For the text-containing cell, return its midpoint in [x, y] coordinate format. 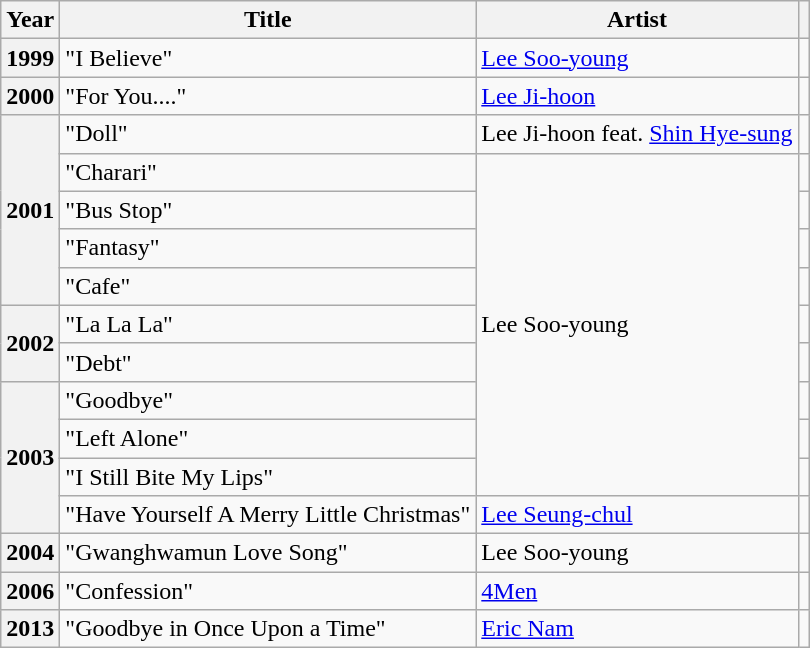
"Goodbye" [268, 400]
"For You...." [268, 96]
1999 [30, 58]
"La La La" [268, 324]
"Doll" [268, 134]
Lee Ji-hoon [637, 96]
"Left Alone" [268, 438]
"Cafe" [268, 286]
2006 [30, 591]
Year [30, 20]
"Gwanghwamun Love Song" [268, 553]
"Debt" [268, 362]
"Have Yourself A Merry Little Christmas" [268, 515]
4Men [637, 591]
2002 [30, 343]
2001 [30, 210]
"Bus Stop" [268, 210]
2013 [30, 629]
2003 [30, 457]
Artist [637, 20]
"I Believe" [268, 58]
Eric Nam [637, 629]
2000 [30, 96]
Title [268, 20]
"I Still Bite My Lips" [268, 477]
Lee Seung-chul [637, 515]
Lee Ji-hoon feat. Shin Hye-sung [637, 134]
"Charari" [268, 172]
"Goodbye in Once Upon a Time" [268, 629]
2004 [30, 553]
"Confession" [268, 591]
"Fantasy" [268, 248]
